Scan for the cell matching the given text and deliver its (X, Y) coordinate at center. 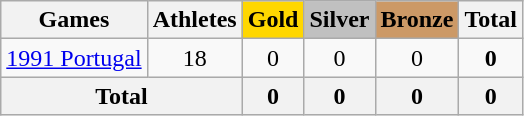
Silver (340, 20)
Bronze (417, 20)
Athletes (194, 20)
Gold (273, 20)
Games (74, 20)
18 (194, 58)
1991 Portugal (74, 58)
